Identify which cell holds the provided text, then report its (X, Y) central coordinate. 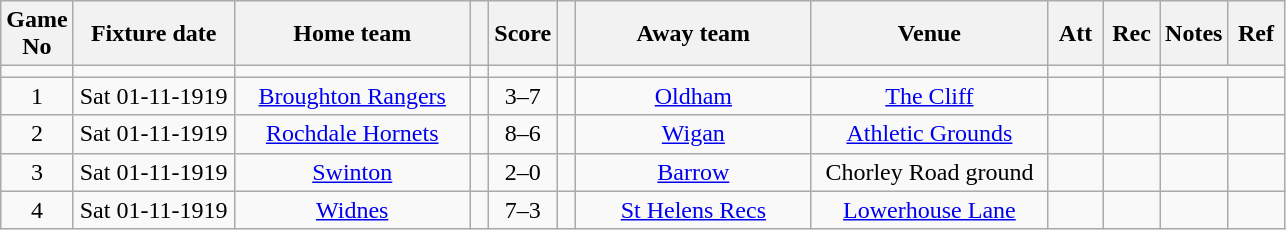
St Helens Recs (693, 210)
Wigan (693, 134)
3–7 (523, 96)
Oldham (693, 96)
Away team (693, 34)
Lowerhouse Lane (929, 210)
Swinton (352, 172)
Chorley Road ground (929, 172)
Widnes (352, 210)
2 (37, 134)
Rec (1132, 34)
Score (523, 34)
Game No (37, 34)
Notes (1194, 34)
1 (37, 96)
Att (1075, 34)
The Cliff (929, 96)
4 (37, 210)
Fixture date (154, 34)
Athletic Grounds (929, 134)
Venue (929, 34)
8–6 (523, 134)
2–0 (523, 172)
Ref (1256, 34)
3 (37, 172)
Home team (352, 34)
Broughton Rangers (352, 96)
7–3 (523, 210)
Barrow (693, 172)
Rochdale Hornets (352, 134)
